Determine the [X, Y] coordinate at the center of the cell enclosing the given text.  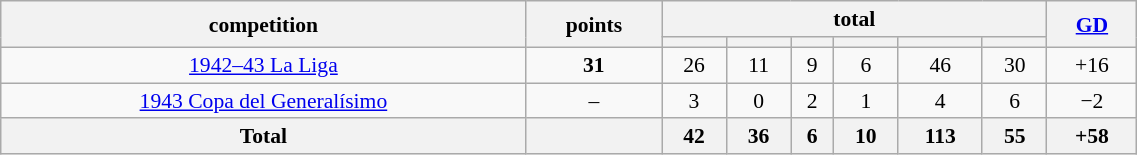
competition [264, 24]
3 [694, 101]
0 [758, 101]
1942–43 La Liga [264, 65]
1 [866, 101]
Total [264, 136]
113 [940, 136]
+58 [1092, 136]
2 [812, 101]
1943 Copa del Generalísimo [264, 101]
46 [940, 65]
10 [866, 136]
total [854, 19]
31 [594, 65]
36 [758, 136]
4 [940, 101]
GD [1092, 24]
26 [694, 65]
– [594, 101]
55 [1014, 136]
points [594, 24]
9 [812, 65]
42 [694, 136]
30 [1014, 65]
−2 [1092, 101]
+16 [1092, 65]
11 [758, 65]
